From the cell containing the given text, extract its center point as (X, Y) coordinate. 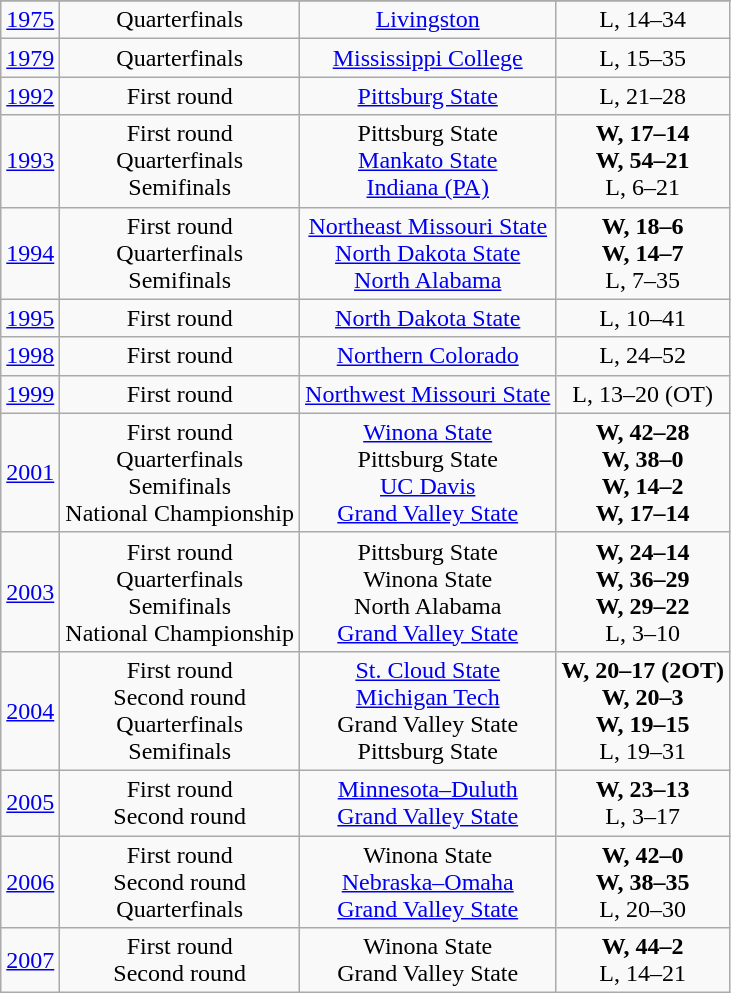
Pittsburg StateWinona StateNorth AlabamaGrand Valley State (428, 592)
Pittsburg StateMankato StateIndiana (PA) (428, 161)
Winona StateNebraska–OmahaGrand Valley State (428, 882)
Livingston (428, 20)
Northwest Missouri State (428, 394)
L, 10–41 (643, 318)
First roundSecond roundQuarterfinalsSemifinals (180, 710)
1992 (30, 96)
North Dakota State (428, 318)
Northeast Missouri StateNorth Dakota StateNorth Alabama (428, 253)
1994 (30, 253)
W, 24–14W, 36–29W, 29–22L, 3–10 (643, 592)
First roundSecond roundQuarterfinals (180, 882)
Pittsburg State (428, 96)
W, 42–28W, 38–0W, 14–2W, 17–14 (643, 472)
1993 (30, 161)
1975 (30, 20)
2007 (30, 960)
L, 21–28 (643, 96)
W, 18–6W, 14–7L, 7–35 (643, 253)
L, 14–34 (643, 20)
1995 (30, 318)
L, 15–35 (643, 58)
Minnesota–DuluthGrand Valley State (428, 802)
W, 17–14W, 54–21L, 6–21 (643, 161)
L, 13–20 (OT) (643, 394)
2006 (30, 882)
Mississippi College (428, 58)
2005 (30, 802)
W, 20–17 (2OT)W, 20–3W, 19–15L, 19–31 (643, 710)
2004 (30, 710)
W, 23–13L, 3–17 (643, 802)
Winona StateGrand Valley State (428, 960)
2003 (30, 592)
1979 (30, 58)
W, 42–0W, 38–35L, 20–30 (643, 882)
2001 (30, 472)
W, 44–2L, 14–21 (643, 960)
Northern Colorado (428, 356)
St. Cloud StateMichigan TechGrand Valley StatePittsburg State (428, 710)
1999 (30, 394)
Winona StatePittsburg StateUC DavisGrand Valley State (428, 472)
L, 24–52 (643, 356)
1998 (30, 356)
